Return [X, Y] of the center of cell containing provided text 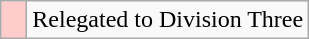
Relegated to Division Three [168, 20]
